Output the [x, y] coordinate of the center of the cell containing the given text.  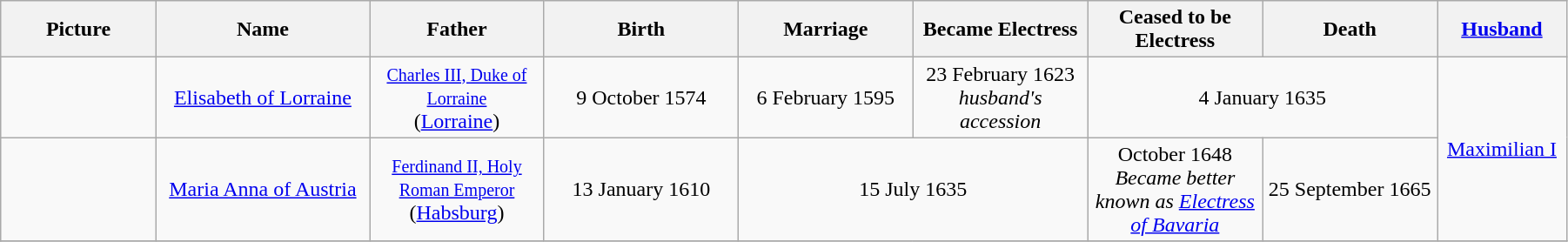
Father [458, 30]
Birth [640, 30]
Ceased to be Electress [1175, 30]
Picture [78, 30]
9 October 1574 [640, 97]
Maximilian I [1502, 150]
October 1648Became better known as Electress of Bavaria [1175, 190]
6 February 1595 [825, 97]
Elisabeth of Lorraine [263, 97]
4 January 1635 [1263, 97]
23 February 1623husband's accession [1001, 97]
Husband [1502, 30]
Maria Anna of Austria [263, 190]
13 January 1610 [640, 190]
Name [263, 30]
Became Electress [1001, 30]
Death [1350, 30]
Marriage [825, 30]
Ferdinand II, Holy Roman Emperor (Habsburg) [458, 190]
15 July 1635 [913, 190]
Charles III, Duke of Lorraine (Lorraine) [458, 97]
25 September 1665 [1350, 190]
